Provide the [x, y] coordinate of the cell's center where the given text is located.  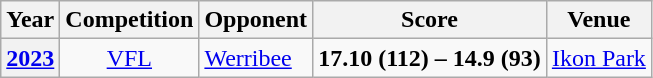
VFL [130, 58]
17.10 (112) – 14.9 (93) [430, 58]
Competition [130, 20]
Ikon Park [598, 58]
2023 [30, 58]
Werribee [256, 58]
Score [430, 20]
Year [30, 20]
Venue [598, 20]
Opponent [256, 20]
